Scan for the cell matching the given text and deliver its [X, Y] coordinate at center. 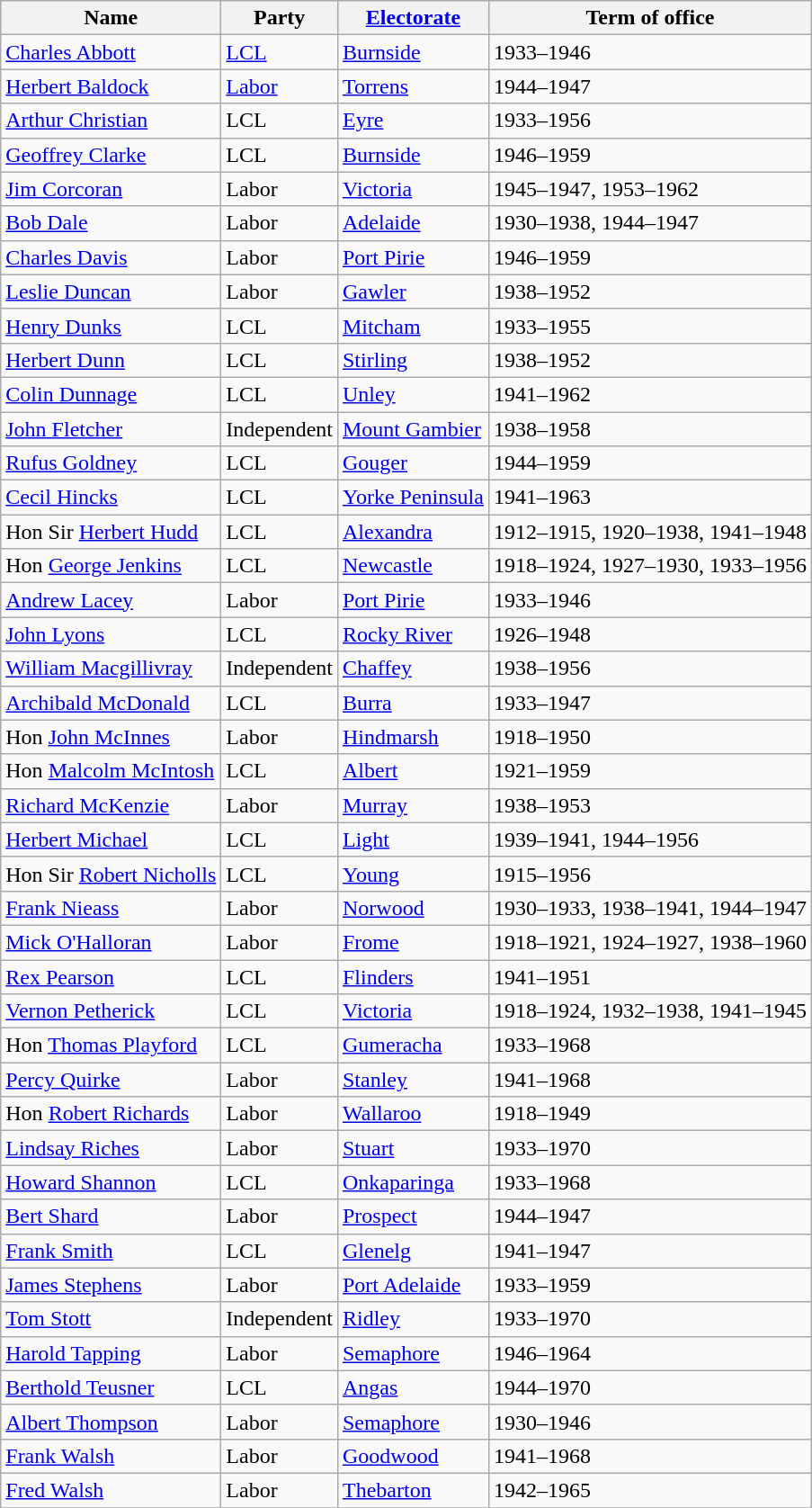
Eyre [413, 121]
Bert Shard [112, 1216]
Bob Dale [112, 223]
Henry Dunks [112, 326]
1938–1958 [649, 429]
1941–1951 [649, 976]
1930–1946 [649, 1422]
Colin Dunnage [112, 394]
1918–1950 [649, 737]
James Stephens [112, 1285]
Mick O'Halloran [112, 942]
Charles Davis [112, 257]
Alexandra [413, 532]
1933–1955 [649, 326]
Frome [413, 942]
Hon George Jenkins [112, 566]
1918–1924, 1927–1930, 1933–1956 [649, 566]
Mount Gambier [413, 429]
Yorke Peninsula [413, 498]
1930–1933, 1938–1941, 1944–1947 [649, 908]
Rocky River [413, 634]
Tom Stott [112, 1319]
Norwood [413, 908]
John Fletcher [112, 429]
Unley [413, 394]
Term of office [649, 18]
Port Adelaide [413, 1285]
Herbert Michael [112, 839]
1946–1964 [649, 1353]
1921–1959 [649, 771]
Ridley [413, 1319]
Cecil Hincks [112, 498]
Flinders [413, 976]
1933–1956 [649, 121]
William Macgillivray [112, 669]
Vernon Petherick [112, 1011]
1918–1921, 1924–1927, 1938–1960 [649, 942]
Geoffrey Clarke [112, 155]
Thebarton [413, 1490]
1945–1947, 1953–1962 [649, 189]
1938–1953 [649, 805]
1926–1948 [649, 634]
Gawler [413, 292]
Hindmarsh [413, 737]
Frank Walsh [112, 1456]
Party [280, 18]
Hon John McInnes [112, 737]
Gouger [413, 463]
Stanley [413, 1080]
Stirling [413, 360]
1938–1956 [649, 669]
Goodwood [413, 1456]
Charles Abbott [112, 52]
Richard McKenzie [112, 805]
Hon Robert Richards [112, 1114]
Fred Walsh [112, 1490]
1944–1970 [649, 1387]
Leslie Duncan [112, 292]
Berthold Teusner [112, 1387]
Hon Sir Herbert Hudd [112, 532]
1912–1915, 1920–1938, 1941–1948 [649, 532]
Adelaide [413, 223]
Gumeracha [413, 1046]
Young [413, 874]
Prospect [413, 1216]
Howard Shannon [112, 1182]
1933–1947 [649, 703]
Burra [413, 703]
Hon Thomas Playford [112, 1046]
Name [112, 18]
Andrew Lacey [112, 600]
Lindsay Riches [112, 1148]
Stuart [413, 1148]
Mitcham [413, 326]
Onkaparinga [413, 1182]
Jim Corcoran [112, 189]
Herbert Baldock [112, 86]
1944–1959 [649, 463]
Rex Pearson [112, 976]
Hon Sir Robert Nicholls [112, 874]
Hon Malcolm McIntosh [112, 771]
Glenelg [413, 1251]
Percy Quirke [112, 1080]
1941–1963 [649, 498]
Wallaroo [413, 1114]
Albert [413, 771]
Archibald McDonald [112, 703]
Newcastle [413, 566]
1941–1947 [649, 1251]
1933–1959 [649, 1285]
1930–1938, 1944–1947 [649, 223]
Arthur Christian [112, 121]
Angas [413, 1387]
John Lyons [112, 634]
Frank Nieass [112, 908]
Albert Thompson [112, 1422]
Chaffey [413, 669]
Frank Smith [112, 1251]
Rufus Goldney [112, 463]
1942–1965 [649, 1490]
Herbert Dunn [112, 360]
Electorate [413, 18]
1915–1956 [649, 874]
Harold Tapping [112, 1353]
1918–1949 [649, 1114]
1939–1941, 1944–1956 [649, 839]
Torrens [413, 86]
Murray [413, 805]
Light [413, 839]
1941–1962 [649, 394]
1918–1924, 1932–1938, 1941–1945 [649, 1011]
